Output the [x, y] coordinate of the center of the cell containing the given text.  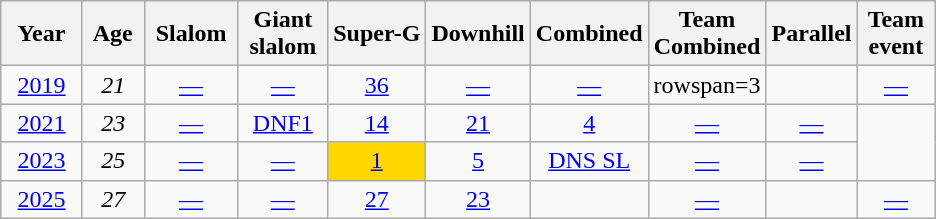
2019 [42, 85]
Combined [589, 34]
14 [377, 123]
36 [377, 85]
5 [478, 161]
Slalom [191, 34]
1 [377, 161]
DNS SL [589, 161]
Team event [896, 34]
2021 [42, 123]
rowspan=3 [707, 85]
Super-G [377, 34]
4 [589, 123]
2023 [42, 161]
Parallel [812, 34]
Downhill [478, 34]
TeamCombined [707, 34]
Giant slalom [283, 34]
DNF1 [283, 123]
25 [113, 161]
2025 [42, 199]
Age [113, 34]
Year [42, 34]
